Pinpoint the cell where the given text exists, returning its [X, Y] midpoint coordinate. 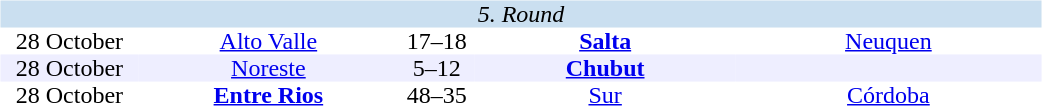
17–18 [438, 42]
5–12 [438, 68]
Alto Valle [268, 42]
Salta [605, 42]
Noreste [268, 68]
5. Round [520, 14]
Chubut [605, 68]
Neuquen [888, 42]
